Find where the given text appears and provide that cell's center as (X, Y) coordinate. 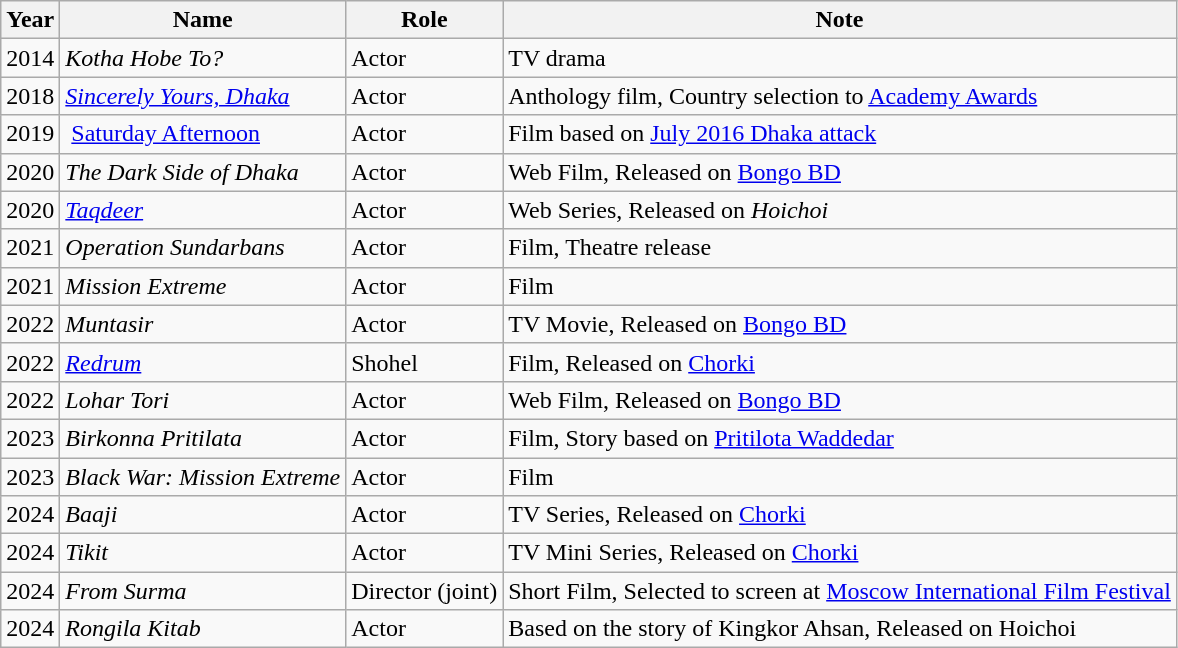
Web Series, Released on Hoichoi (840, 210)
Operation Sundarbans (203, 248)
Shohel (424, 362)
2018 (30, 96)
TV drama (840, 58)
From Surma (203, 591)
TV Mini Series, Released on Chorki (840, 553)
Birkonna Pritilata (203, 438)
Film, Theatre release (840, 248)
Name (203, 20)
Baaji (203, 515)
Based on the story of Kingkor Ahsan, Released on Hoichoi (840, 629)
Taqdeer (203, 210)
Short Film, Selected to screen at Moscow International Film Festival (840, 591)
Mission Extreme (203, 286)
Muntasir (203, 324)
Black War: Mission Extreme (203, 477)
Film, Story based on Pritilota Waddedar (840, 438)
Anthology film, Country selection to Academy Awards (840, 96)
Redrum (203, 362)
Director (joint) (424, 591)
2019 (30, 134)
TV Series, Released on Chorki (840, 515)
2014 (30, 58)
Kotha Hobe To? (203, 58)
Year (30, 20)
Sincerely Yours, Dhaka (203, 96)
Saturday Afternoon (203, 134)
Note (840, 20)
Role (424, 20)
Film, Released on Chorki (840, 362)
Tikit (203, 553)
The Dark Side of Dhaka (203, 172)
Rongila Kitab (203, 629)
Film based on July 2016 Dhaka attack (840, 134)
Lohar Tori (203, 400)
TV Movie, Released on Bongo BD (840, 324)
